Provide the (X, Y) coordinate of the cell's center where the given text is located.  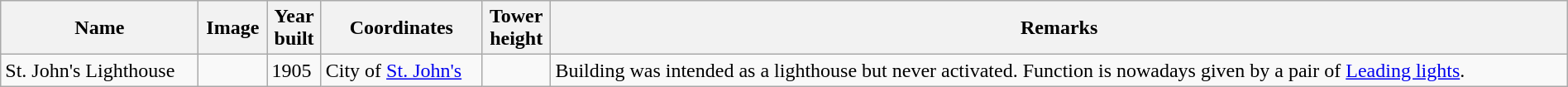
Name (99, 28)
City of St. John's (401, 70)
Towerheight (516, 28)
Yearbuilt (294, 28)
Remarks (1059, 28)
Coordinates (401, 28)
St. John's Lighthouse (99, 70)
Image (233, 28)
1905 (294, 70)
Building was intended as a lighthouse but never activated. Function is nowadays given by a pair of Leading lights. (1059, 70)
